For the text-containing cell, return its midpoint in (X, Y) coordinate format. 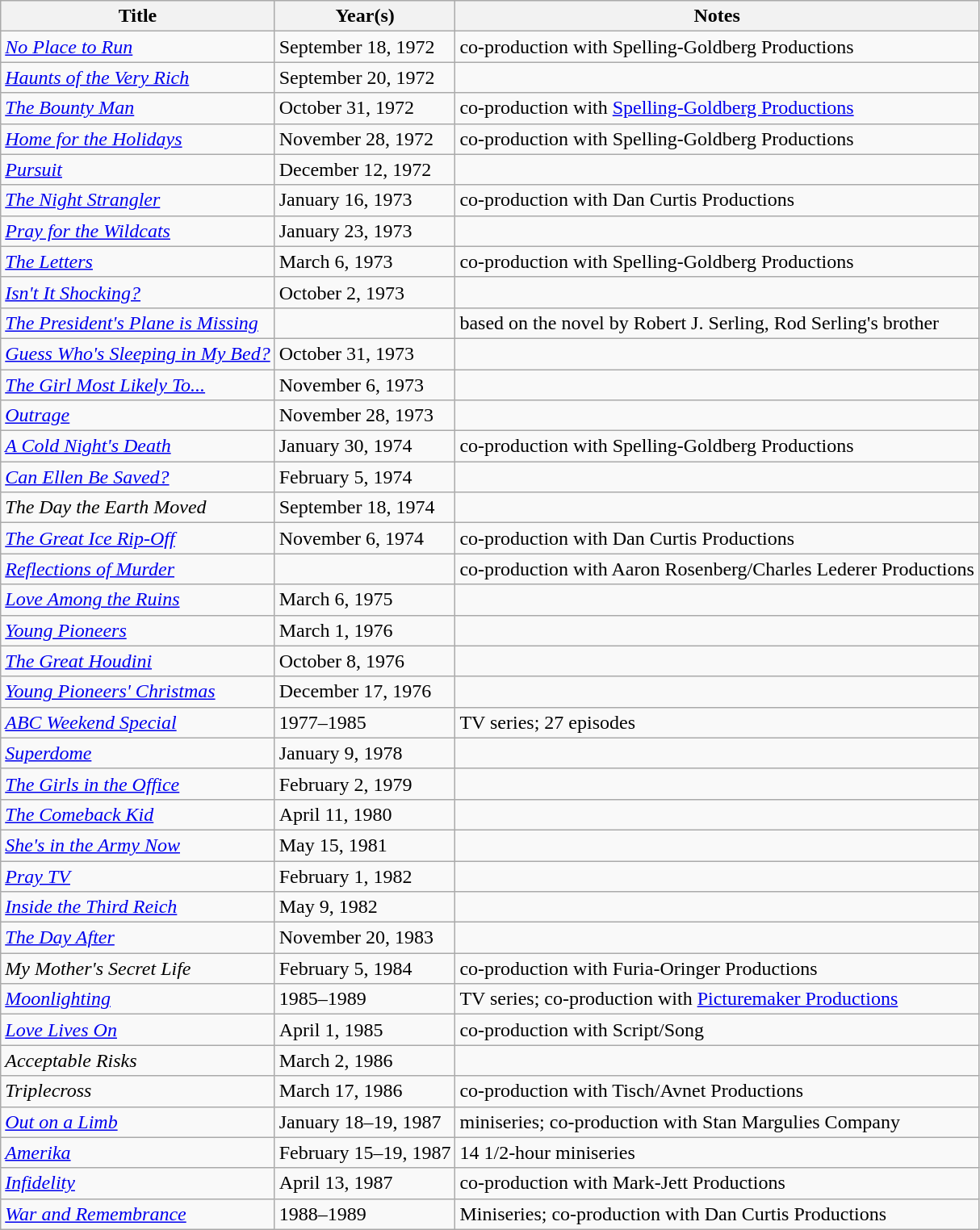
1977–1985 (365, 722)
Reflections of Murder (137, 569)
Acceptable Risks (137, 1061)
Infidelity (137, 1183)
October 31, 1972 (365, 108)
November 28, 1972 (365, 139)
Can Ellen Be Saved? (137, 477)
The Girl Most Likely To... (137, 385)
Superdome (137, 753)
December 17, 1976 (365, 692)
Haunts of the Very Rich (137, 77)
TV series; 27 episodes (717, 722)
Year(s) (365, 16)
January 16, 1973 (365, 200)
November 28, 1973 (365, 416)
February 2, 1979 (365, 784)
January 30, 1974 (365, 446)
co-production with Aaron Rosenberg/Charles Lederer Productions (717, 569)
Pray for the Wildcats (137, 231)
October 2, 1973 (365, 292)
Guess Who's Sleeping in My Bed? (137, 354)
Isn't It Shocking? (137, 292)
January 23, 1973 (365, 231)
Amerika (137, 1153)
War and Remembrance (137, 1214)
Title (137, 16)
April 13, 1987 (365, 1183)
September 20, 1972 (365, 77)
May 15, 1981 (365, 845)
March 6, 1973 (365, 261)
Young Pioneers (137, 630)
co-production with Tisch/Avnet Productions (717, 1091)
October 8, 1976 (365, 661)
September 18, 1974 (365, 508)
miniseries; co-production with Stan Margulies Company (717, 1122)
A Cold Night's Death (137, 446)
TV series; co-production with Picturemaker Productions (717, 999)
based on the novel by Robert J. Serling, Rod Serling's brother (717, 323)
October 31, 1973 (365, 354)
Inside the Third Reich (137, 907)
14 1/2-hour miniseries (717, 1153)
No Place to Run (137, 47)
February 5, 1974 (365, 477)
1988–1989 (365, 1214)
Love Lives On (137, 1030)
Pursuit (137, 169)
March 2, 1986 (365, 1061)
co-production with Script/Song (717, 1030)
The Letters (137, 261)
Love Among the Ruins (137, 600)
The Night Strangler (137, 200)
Moonlighting (137, 999)
March 17, 1986 (365, 1091)
Miniseries; co-production with Dan Curtis Productions (717, 1214)
January 18–19, 1987 (365, 1122)
February 1, 1982 (365, 876)
September 18, 1972 (365, 47)
Notes (717, 16)
December 12, 1972 (365, 169)
November 6, 1973 (365, 385)
Young Pioneers' Christmas (137, 692)
March 1, 1976 (365, 630)
February 5, 1984 (365, 969)
November 6, 1974 (365, 538)
March 6, 1975 (365, 600)
January 9, 1978 (365, 753)
November 20, 1983 (365, 938)
The Great Houdini (137, 661)
co-production with Mark-Jett Productions (717, 1183)
The Girls in the Office (137, 784)
The Day the Earth Moved (137, 508)
Pray TV (137, 876)
1985–1989 (365, 999)
The Great Ice Rip-Off (137, 538)
February 15–19, 1987 (365, 1153)
May 9, 1982 (365, 907)
The Bounty Man (137, 108)
The President's Plane is Missing (137, 323)
Outrage (137, 416)
April 1, 1985 (365, 1030)
The Comeback Kid (137, 814)
She's in the Army Now (137, 845)
Home for the Holidays (137, 139)
The Day After (137, 938)
April 11, 1980 (365, 814)
My Mother's Secret Life (137, 969)
ABC Weekend Special (137, 722)
Out on a Limb (137, 1122)
Triplecross (137, 1091)
co-production with Furia-Oringer Productions (717, 969)
